Identify which cell holds the provided text, then report its [X, Y] central coordinate. 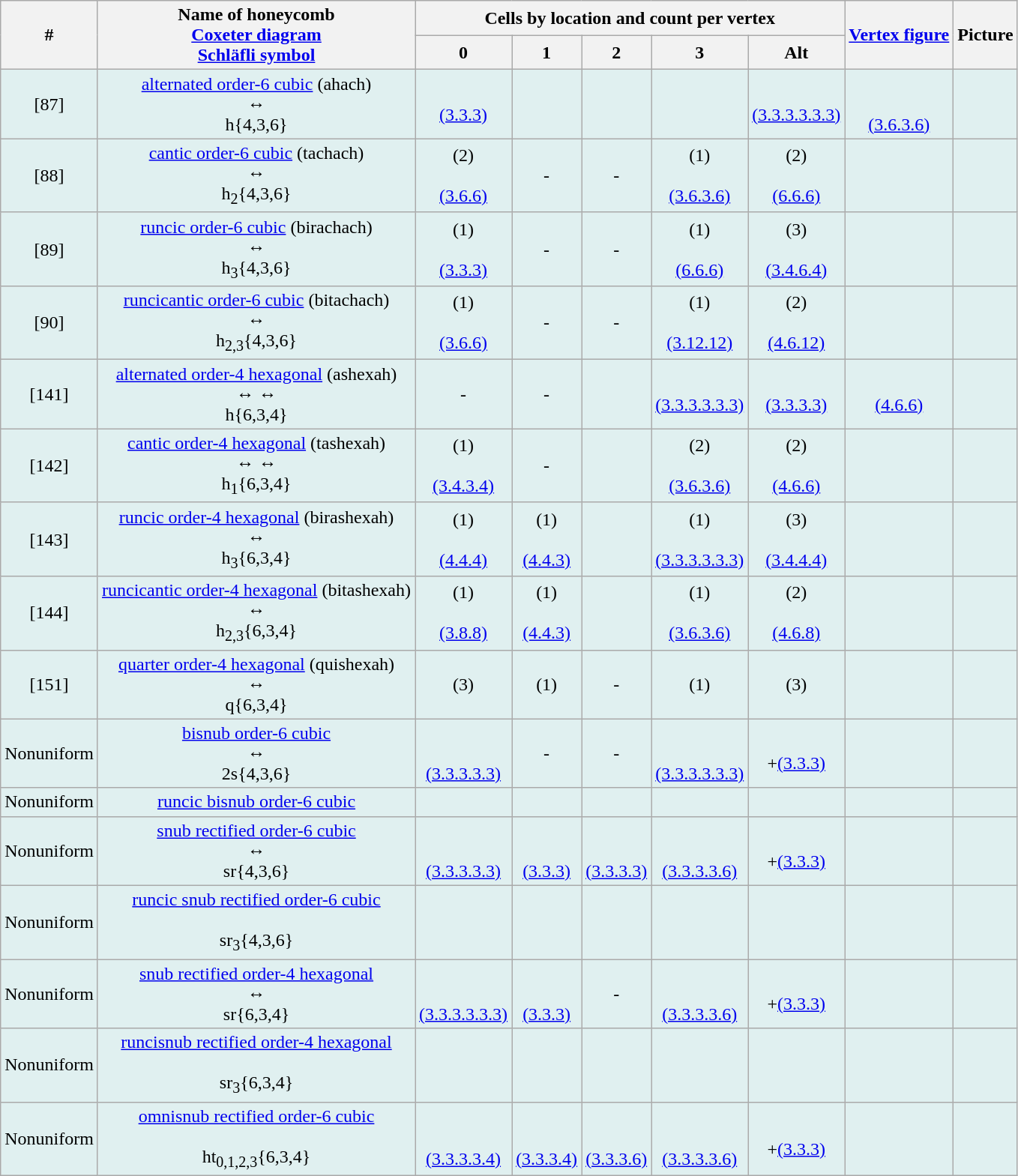
[143] [49, 539]
(1)(3.6.6) [463, 323]
bisnub order-6 cubic ↔ 2s{4,3,6} [256, 753]
[141] [49, 394]
(1)(3.3.3.3.3.3) [700, 539]
(3.6.3.6) [900, 104]
(3.3.3.3.4) [463, 1139]
(3)(3.4.4.4) [796, 539]
(3.3.3.6) [616, 1139]
(2)(3.6.3.6) [700, 465]
snub rectified order-4 hexagonal ↔ sr{6,3,4} [256, 994]
runcic bisnub order-6 cubic [256, 802]
1 [547, 52]
[88] [49, 175]
# [49, 35]
quarter order-4 hexagonal (quishexah) ↔ q{6,3,4} [256, 684]
(3.3.3.4) [547, 1139]
(2)(4.6.12) [796, 323]
alternated order-6 cubic (ahach) ↔ h{4,3,6} [256, 104]
(1)(3.4.3.4) [463, 465]
(1)(3.12.12) [700, 323]
(1)(3.3.3) [463, 249]
(1)(3.8.8) [463, 613]
[90] [49, 323]
(2)(4.6.8) [796, 613]
omnisnub rectified order-6 cubicht0,1,2,3{6,3,4} [256, 1139]
(3)(3.4.6.4) [796, 249]
Cells by location and count per vertex [630, 18]
runcisnub rectified order-4 hexagonalsr3{6,3,4} [256, 1065]
(2)(3.6.6) [463, 175]
[142] [49, 465]
2 [616, 52]
runcicantic order-6 cubic (bitachach) ↔ h2,3{4,3,6} [256, 323]
cantic order-4 hexagonal (tashexah) ↔ ↔ h1{6,3,4} [256, 465]
3 [700, 52]
[89] [49, 249]
(2)(6.6.6) [796, 175]
(1)(4.4.4) [463, 539]
runcic snub rectified order-6 cubicsr3{4,3,6} [256, 922]
(1)(6.6.6) [700, 249]
Picture [985, 35]
(2)(4.6.6) [796, 465]
[151] [49, 684]
(4.6.6) [900, 394]
[87] [49, 104]
alternated order-4 hexagonal (ashexah) ↔ ↔ h{6,3,4} [256, 394]
[144] [49, 613]
snub rectified order-6 cubic ↔ sr{4,3,6} [256, 851]
runcic order-6 cubic (birachach) ↔ h3{4,3,6} [256, 249]
runcicantic order-4 hexagonal (bitashexah) ↔ h2,3{6,3,4} [256, 613]
Name of honeycombCoxeter diagramSchläfli symbol [256, 35]
Vertex figure [900, 35]
Alt [796, 52]
0 [463, 52]
cantic order-6 cubic (tachach) ↔ h2{4,3,6} [256, 175]
runcic order-4 hexagonal (birashexah) ↔ h3{6,3,4} [256, 539]
